Detect which cell encompasses the target text, then output its [X, Y] center coordinate. 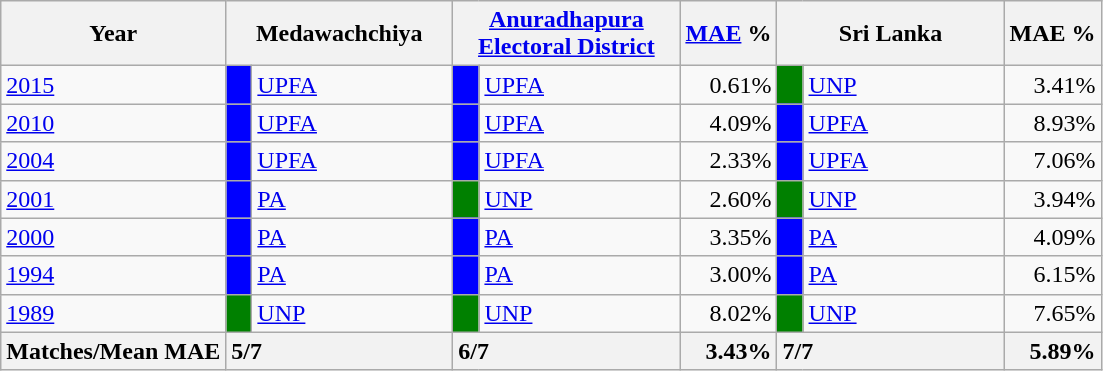
Sri Lanka [890, 34]
2004 [114, 161]
3.35% [728, 237]
6/7 [566, 351]
5/7 [340, 351]
7.65% [1052, 313]
3.41% [1052, 85]
8.93% [1052, 123]
Matches/Mean MAE [114, 351]
3.00% [728, 275]
7.06% [1052, 161]
1994 [114, 275]
2015 [114, 85]
2001 [114, 199]
3.94% [1052, 199]
7/7 [890, 351]
Medawachchiya [340, 34]
Anuradhapura Electoral District [566, 34]
Year [114, 34]
3.43% [728, 351]
2000 [114, 237]
2.60% [728, 199]
6.15% [1052, 275]
2.33% [728, 161]
0.61% [728, 85]
8.02% [728, 313]
5.89% [1052, 351]
1989 [114, 313]
2010 [114, 123]
